Identify which cell holds the provided text, then report its [x, y] central coordinate. 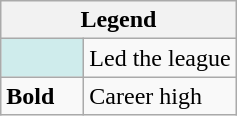
Led the league [160, 58]
Bold [42, 96]
Legend [118, 20]
Career high [160, 96]
